From the cell containing the given text, extract its center point as [x, y] coordinate. 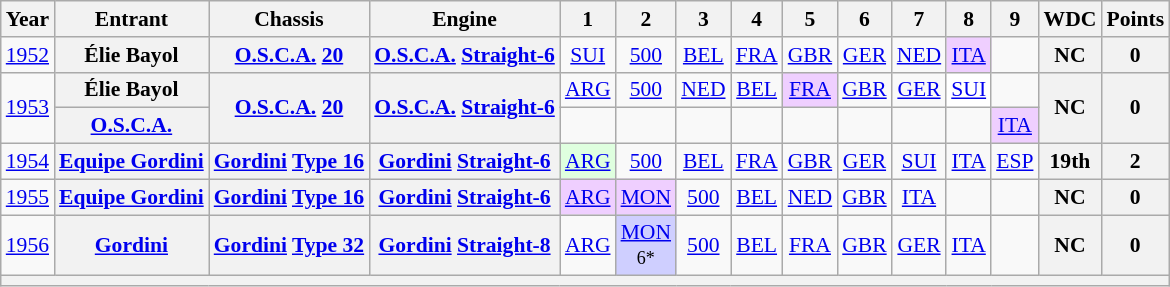
Gordini [132, 246]
3 [703, 19]
7 [919, 19]
Points [1135, 19]
1 [588, 19]
8 [968, 19]
Gordini Straight-8 [464, 246]
1953 [28, 108]
Chassis [289, 19]
1956 [28, 246]
Entrant [132, 19]
MON [646, 197]
MON6* [646, 246]
19th [1070, 162]
5 [810, 19]
1954 [28, 162]
WDC [1070, 19]
6 [864, 19]
O.S.C.A. [132, 126]
ESP [1014, 162]
Year [28, 19]
4 [757, 19]
Engine [464, 19]
Gordini Type 32 [289, 246]
9 [1014, 19]
1952 [28, 55]
1955 [28, 197]
